Determine the (x, y) coordinate at the center of the cell enclosing the given text.  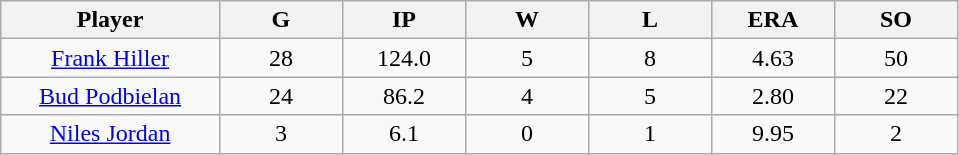
G (280, 20)
IP (404, 20)
Player (110, 20)
3 (280, 134)
1 (650, 134)
124.0 (404, 58)
22 (896, 96)
28 (280, 58)
0 (526, 134)
L (650, 20)
50 (896, 58)
6.1 (404, 134)
4.63 (772, 58)
8 (650, 58)
4 (526, 96)
9.95 (772, 134)
2 (896, 134)
24 (280, 96)
W (526, 20)
Niles Jordan (110, 134)
SO (896, 20)
Frank Hiller (110, 58)
86.2 (404, 96)
Bud Podbielan (110, 96)
2.80 (772, 96)
ERA (772, 20)
